Output the (x, y) coordinate of the center of the cell containing the given text.  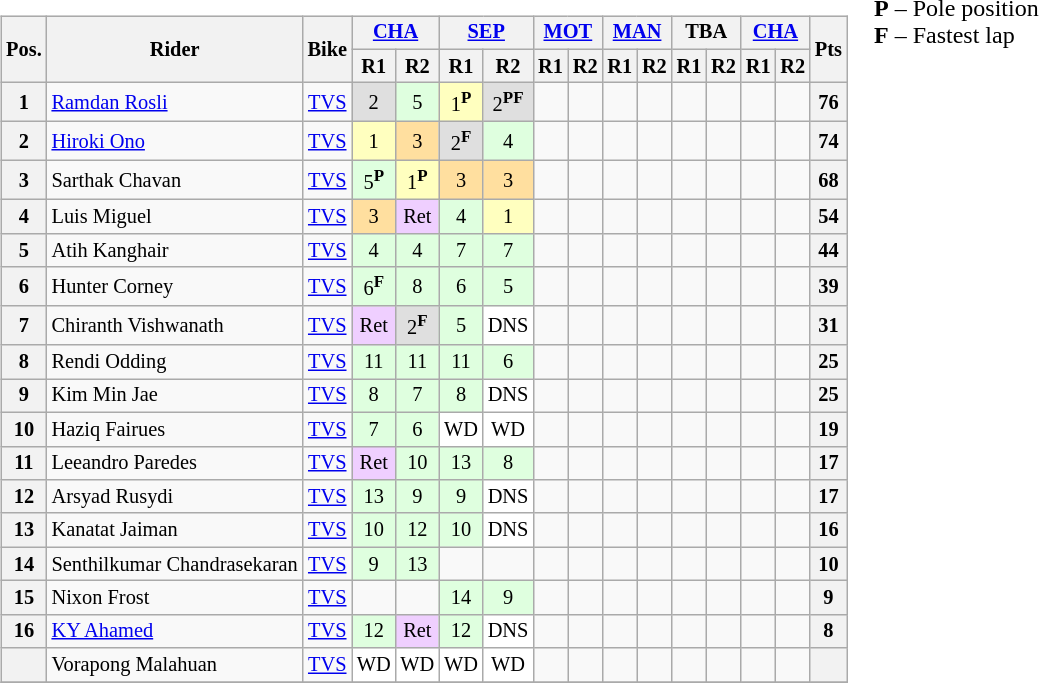
TBA (706, 33)
Sarthak Chavan (175, 180)
19 (828, 429)
Kim Min Jae (175, 396)
Nixon Frost (175, 598)
Hiroki Ono (175, 142)
76 (828, 102)
Bike (328, 50)
68 (828, 180)
Rider (175, 50)
15 (24, 598)
KY Ahamed (175, 631)
Vorapong Malahuan (175, 665)
Hunter Corney (175, 286)
Pts (828, 50)
5P (374, 180)
SEP (486, 33)
Arsyad Rusydi (175, 497)
Ramdan Rosli (175, 102)
MAN (636, 33)
54 (828, 217)
44 (828, 250)
2PF (508, 102)
6F (374, 286)
39 (828, 286)
Pos. (24, 50)
Atih Kanghair (175, 250)
31 (828, 326)
Chiranth Vishwanath (175, 326)
Haziq Fairues (175, 429)
Leeandro Paredes (175, 463)
Luis Miguel (175, 217)
MOT (568, 33)
Rendi Odding (175, 362)
Kanatat Jaiman (175, 530)
74 (828, 142)
Senthilkumar Chandrasekaran (175, 564)
